Search for the cell housing the specified text and yield its [x, y] center coordinate. 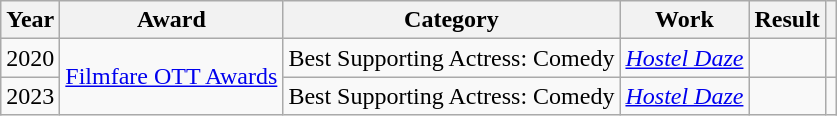
Work [684, 20]
Year [30, 20]
Category [452, 20]
Filmfare OTT Awards [172, 77]
Result [787, 20]
2023 [30, 96]
Award [172, 20]
2020 [30, 58]
